Extract the [x, y] coordinate from the center of the cell holding the provided text.  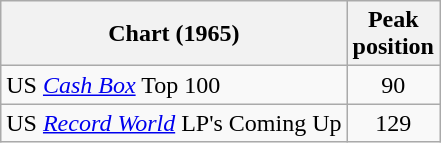
129 [393, 123]
US Cash Box Top 100 [174, 85]
Chart (1965) [174, 34]
Peakposition [393, 34]
90 [393, 85]
US Record World LP's Coming Up [174, 123]
